Identify which cell holds the provided text, then report its (x, y) central coordinate. 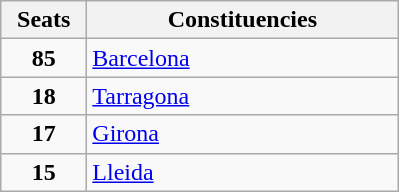
Lleida (242, 172)
Barcelona (242, 58)
Girona (242, 134)
Constituencies (242, 20)
17 (44, 134)
15 (44, 172)
18 (44, 96)
Seats (44, 20)
85 (44, 58)
Tarragona (242, 96)
